Return the [X, Y] coordinate for the center point of the cell that contains the specified text.  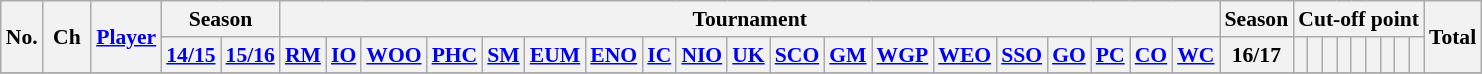
SSO [1022, 55]
WOO [394, 55]
WC [1196, 55]
14/15 [190, 55]
Ch [68, 36]
GM [848, 55]
Player [126, 36]
16/17 [1257, 55]
EUM [555, 55]
SM [504, 55]
IC [659, 55]
NIO [702, 55]
PHC [455, 55]
15/16 [250, 55]
UK [748, 55]
Tournament [750, 19]
Total [1452, 36]
RM [303, 55]
WEO [964, 55]
SCO [798, 55]
No. [22, 36]
WGP [903, 55]
IO [344, 55]
ENO [614, 55]
Cut-off point [1358, 19]
GO [1069, 55]
PC [1110, 55]
CO [1152, 55]
